Identify which cell holds the provided text, then report its [X, Y] central coordinate. 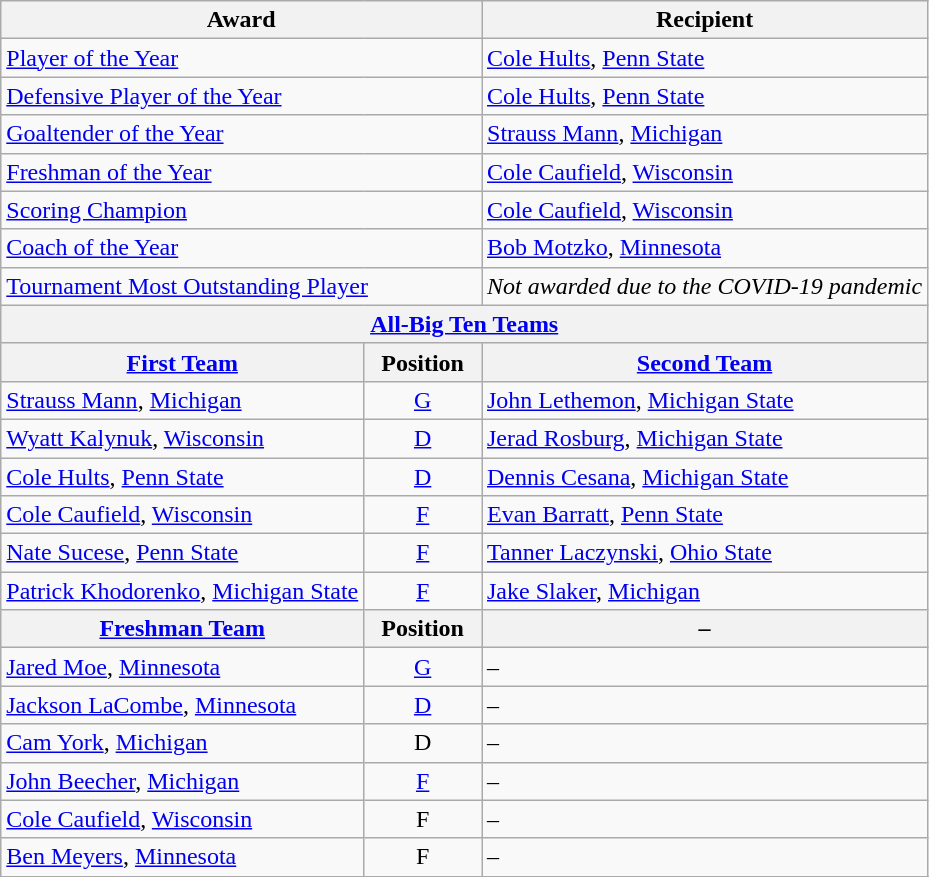
Evan Barratt, Penn State [705, 515]
Jared Moe, Minnesota [182, 667]
Patrick Khodorenko, Michigan State [182, 591]
Cam York, Michigan [182, 743]
John Lethemon, Michigan State [705, 400]
Freshman Team [182, 629]
Tournament Most Outstanding Player [242, 286]
Player of the Year [242, 58]
Bob Motzko, Minnesota [705, 248]
Goaltender of the Year [242, 134]
Nate Sucese, Penn State [182, 553]
Jerad Rosburg, Michigan State [705, 438]
Freshman of the Year [242, 172]
Wyatt Kalynuk, Wisconsin [182, 438]
Not awarded due to the COVID-19 pandemic [705, 286]
First Team [182, 362]
Ben Meyers, Minnesota [182, 857]
Dennis Cesana, Michigan State [705, 477]
Award [242, 20]
Coach of the Year [242, 248]
John Beecher, Michigan [182, 781]
Recipient [705, 20]
All-Big Ten Teams [464, 324]
Defensive Player of the Year [242, 96]
Jake Slaker, Michigan [705, 591]
Second Team [705, 362]
Scoring Champion [242, 210]
Tanner Laczynski, Ohio State [705, 553]
Jackson LaCombe, Minnesota [182, 705]
